Return the (X, Y) coordinate for the center point of the cell that contains the specified text.  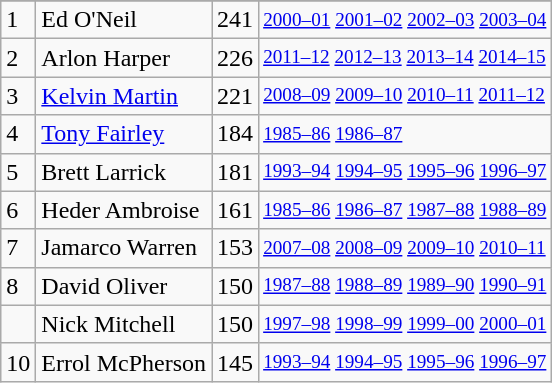
153 (236, 248)
226 (236, 58)
2000–01 2001–02 2002–03 2003–04 (405, 20)
Arlon Harper (124, 58)
Jamarco Warren (124, 248)
8 (18, 286)
5 (18, 172)
Tony Fairley (124, 134)
Errol McPherson (124, 362)
Nick Mitchell (124, 324)
2008–09 2009–10 2010–11 2011–12 (405, 96)
241 (236, 20)
10 (18, 362)
145 (236, 362)
181 (236, 172)
Heder Ambroise (124, 210)
Brett Larrick (124, 172)
161 (236, 210)
David Oliver (124, 286)
1985–86 1986–87 (405, 134)
1987–88 1988–89 1989–90 1990–91 (405, 286)
7 (18, 248)
6 (18, 210)
184 (236, 134)
2011–12 2012–13 2013–14 2014–15 (405, 58)
221 (236, 96)
3 (18, 96)
1985–86 1986–87 1987–88 1988–89 (405, 210)
4 (18, 134)
1 (18, 20)
Ed O'Neil (124, 20)
2007–08 2008–09 2009–10 2010–11 (405, 248)
2 (18, 58)
1997–98 1998–99 1999–00 2000–01 (405, 324)
Kelvin Martin (124, 96)
